Extract the [x, y] coordinate from the center of the cell holding the provided text.  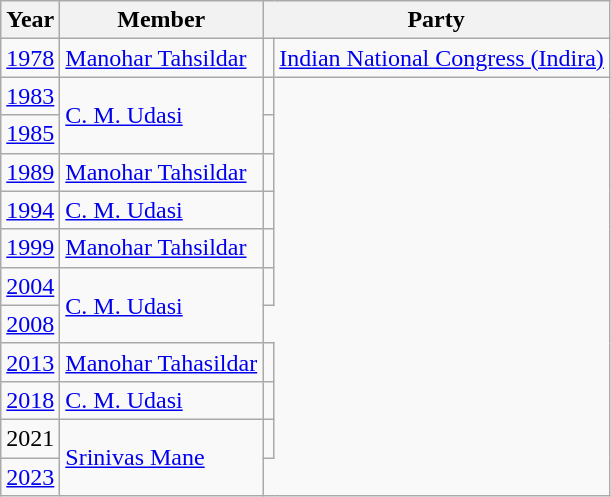
2023 [30, 477]
2008 [30, 324]
1989 [30, 172]
2013 [30, 362]
1999 [30, 248]
2021 [30, 438]
1994 [30, 210]
2018 [30, 400]
2004 [30, 286]
1978 [30, 58]
1985 [30, 134]
Manohar Tahasildar [162, 362]
Member [162, 20]
Year [30, 20]
Party [436, 20]
1983 [30, 96]
Srinivas Mane [162, 457]
Indian National Congress (Indira) [442, 58]
